Locate the cell with the specified text and output its (X, Y) center coordinate. 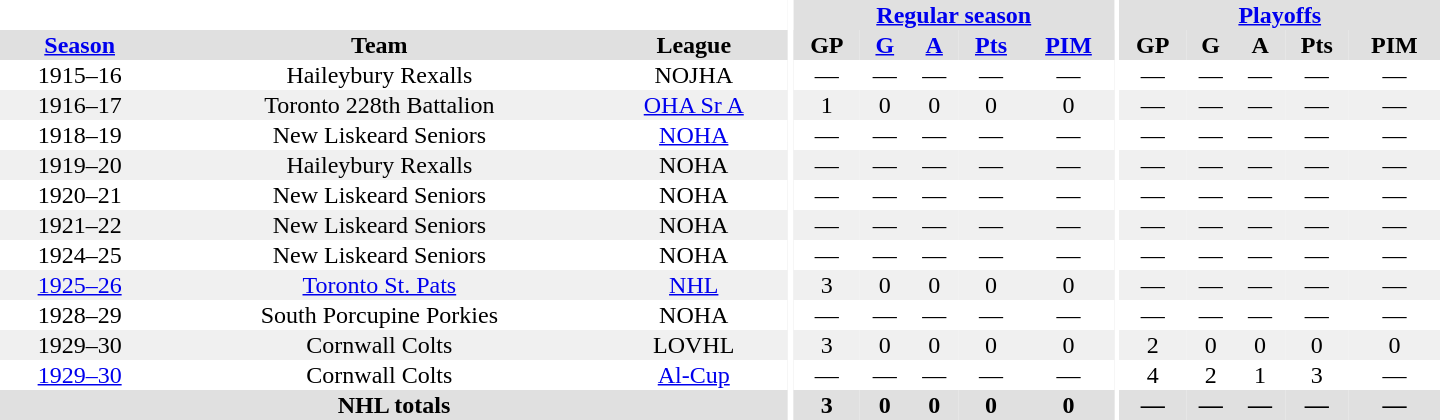
NHL (694, 285)
NOJHA (694, 75)
1924–25 (80, 255)
South Porcupine Porkies (379, 315)
1928–29 (80, 315)
1925–26 (80, 285)
Toronto St. Pats (379, 285)
Season (80, 45)
1920–21 (80, 195)
Toronto 228th Battalion (379, 105)
1919–20 (80, 165)
4 (1152, 375)
1916–17 (80, 105)
1921–22 (80, 225)
OHA Sr A (694, 105)
LOVHL (694, 345)
Playoffs (1280, 15)
League (694, 45)
Regular season (954, 15)
Al-Cup (694, 375)
Team (379, 45)
1918–19 (80, 135)
NHL totals (394, 405)
1915–16 (80, 75)
